Determine the [X, Y] coordinate at the center of the cell enclosing the given text.  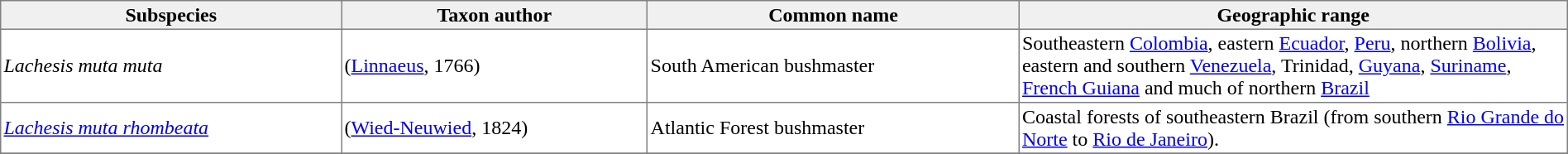
(Linnaeus, 1766) [495, 65]
Atlantic Forest bushmaster [834, 128]
Common name [834, 15]
Geographic range [1293, 15]
Subspecies [171, 15]
Lachesis muta muta [171, 65]
South American bushmaster [834, 65]
Lachesis muta rhombeata [171, 128]
Taxon author [495, 15]
(Wied-Neuwied, 1824) [495, 128]
Coastal forests of southeastern Brazil (from southern Rio Grande do Norte to Rio de Janeiro). [1293, 128]
